From the cell containing the given text, extract its center point as (X, Y) coordinate. 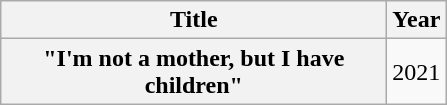
"I'm not a mother, but I have children" (194, 72)
Year (416, 20)
2021 (416, 72)
Title (194, 20)
